Extract the [x, y] coordinate from the center of the cell holding the provided text.  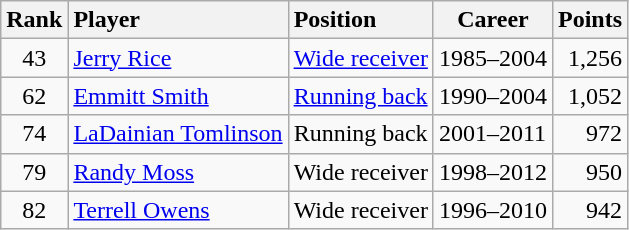
1,052 [590, 96]
43 [34, 58]
Position [360, 20]
LaDainian Tomlinson [178, 134]
Jerry Rice [178, 58]
Player [178, 20]
74 [34, 134]
Randy Moss [178, 172]
Points [590, 20]
79 [34, 172]
972 [590, 134]
Emmitt Smith [178, 96]
1,256 [590, 58]
942 [590, 210]
950 [590, 172]
2001–2011 [492, 134]
62 [34, 96]
1985–2004 [492, 58]
Rank [34, 20]
82 [34, 210]
Terrell Owens [178, 210]
Career [492, 20]
1996–2010 [492, 210]
1998–2012 [492, 172]
1990–2004 [492, 96]
